For the text-containing cell, return its midpoint in [X, Y] coordinate format. 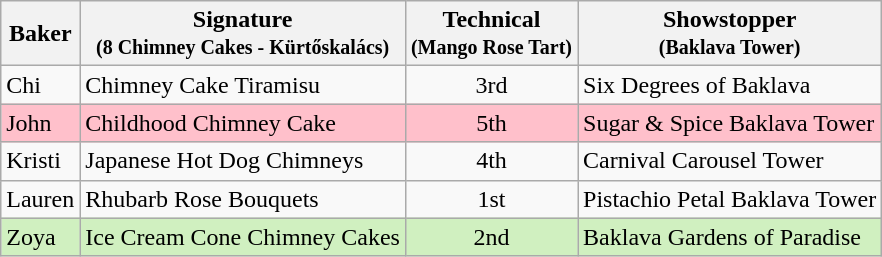
1st [491, 199]
3rd [491, 85]
2nd [491, 237]
Rhubarb Rose Bouquets [243, 199]
Childhood Chimney Cake [243, 123]
Lauren [40, 199]
4th [491, 161]
Carnival Carousel Tower [730, 161]
Kristi [40, 161]
Zoya [40, 237]
John [40, 123]
Japanese Hot Dog Chimneys [243, 161]
Ice Cream Cone Chimney Cakes [243, 237]
5th [491, 123]
Technical(Mango Rose Tart) [491, 34]
Sugar & Spice Baklava Tower [730, 123]
Pistachio Petal Baklava Tower [730, 199]
Six Degrees of Baklava [730, 85]
Baker [40, 34]
Chimney Cake Tiramisu [243, 85]
Baklava Gardens of Paradise [730, 237]
Chi [40, 85]
Signature(8 Chimney Cakes - Kürtőskalács) [243, 34]
Showstopper(Baklava Tower) [730, 34]
